Detect which cell encompasses the target text, then output its (X, Y) center coordinate. 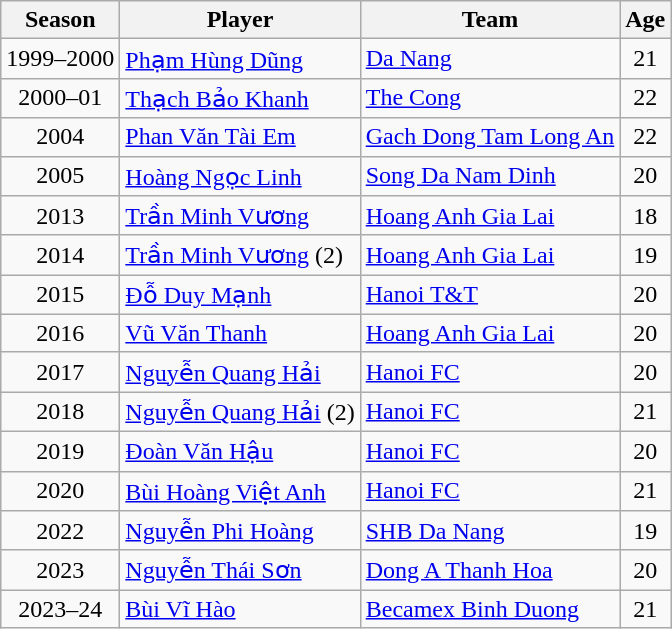
The Cong (490, 98)
Da Nang (490, 59)
2015 (60, 295)
Bùi Vĩ Hào (240, 609)
Gach Dong Tam Long An (490, 137)
Đỗ Duy Mạnh (240, 295)
Becamex Binh Duong (490, 609)
2020 (60, 491)
SHB Da Nang (490, 531)
Dong A Thanh Hoa (490, 570)
Hanoi T&T (490, 295)
Phan Văn Tài Em (240, 137)
Đoàn Văn Hậu (240, 451)
Phạm Hùng Dũng (240, 59)
2023–24 (60, 609)
1999–2000 (60, 59)
Nguyễn Phi Hoàng (240, 531)
2005 (60, 176)
Nguyễn Quang Hải (240, 372)
Nguyễn Thái Sơn (240, 570)
2019 (60, 451)
Player (240, 20)
Thạch Bảo Khanh (240, 98)
Season (60, 20)
Song Da Nam Dinh (490, 176)
2023 (60, 570)
Hoàng Ngọc Linh (240, 176)
2016 (60, 333)
Age (646, 20)
Trần Minh Vương (2) (240, 255)
2017 (60, 372)
2000–01 (60, 98)
Bùi Hoàng Việt Anh (240, 491)
18 (646, 216)
2004 (60, 137)
2022 (60, 531)
Trần Minh Vương (240, 216)
2014 (60, 255)
2018 (60, 412)
Nguyễn Quang Hải (2) (240, 412)
Team (490, 20)
2013 (60, 216)
Vũ Văn Thanh (240, 333)
